Locate the cell with the specified text and output its [x, y] center coordinate. 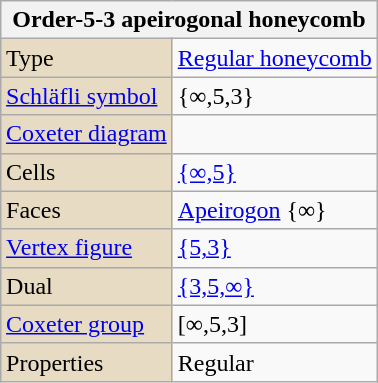
Vertex figure [87, 248]
{3,5,∞} [274, 286]
Coxeter group [87, 324]
{5,3} [274, 248]
Regular [274, 362]
Schläfli symbol [87, 96]
Type [87, 58]
Dual [87, 286]
Faces [87, 210]
Coxeter diagram [87, 134]
Properties [87, 362]
Regular honeycomb [274, 58]
{∞,5,3} [274, 96]
Order-5-3 apeirogonal honeycomb [190, 20]
Cells [87, 172]
[∞,5,3] [274, 324]
Apeirogon {∞} [274, 210]
{∞,5} [274, 172]
